Scan for the cell matching the given text and deliver its (X, Y) coordinate at center. 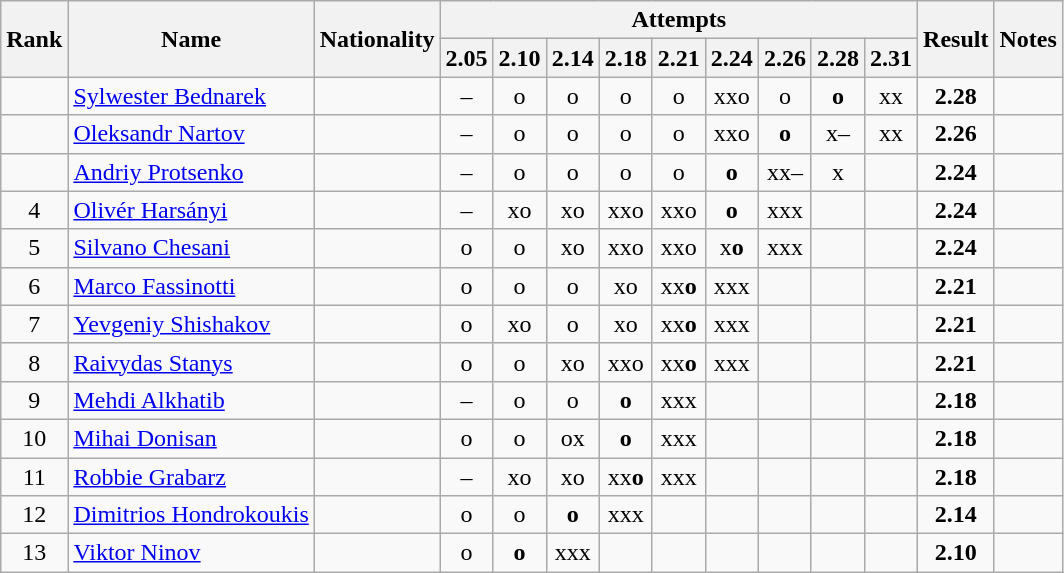
6 (34, 286)
Rank (34, 39)
Andriy Protsenko (191, 172)
8 (34, 362)
x– (838, 134)
Marco Fassinotti (191, 286)
Nationality (377, 39)
Robbie Grabarz (191, 477)
Yevgeniy Shishakov (191, 324)
Oleksandr Nartov (191, 134)
Mihai Donisan (191, 438)
Dimitrios Hondrokoukis (191, 515)
Result (956, 39)
Olivér Harsányi (191, 210)
Sylwester Bednarek (191, 96)
Mehdi Alkhatib (191, 400)
x (838, 172)
Viktor Ninov (191, 553)
Notes (1028, 39)
2.31 (890, 58)
4 (34, 210)
Name (191, 39)
ox (572, 438)
2.05 (466, 58)
xx– (784, 172)
11 (34, 477)
9 (34, 400)
5 (34, 248)
10 (34, 438)
12 (34, 515)
Attempts (679, 20)
Silvano Chesani (191, 248)
7 (34, 324)
Raivydas Stanys (191, 362)
13 (34, 553)
